Determine the [x, y] coordinate at the center of the cell enclosing the given text.  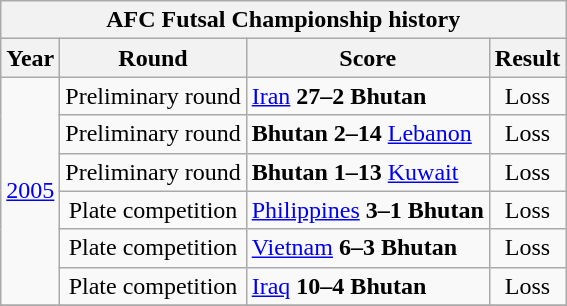
AFC Futsal Championship history [284, 20]
Iran 27–2 Bhutan [368, 96]
Bhutan 1–13 Kuwait [368, 172]
Round [153, 58]
2005 [30, 191]
Iraq 10–4 Bhutan [368, 286]
Vietnam 6–3 Bhutan [368, 248]
Result [527, 58]
Philippines 3–1 Bhutan [368, 210]
Year [30, 58]
Score [368, 58]
Bhutan 2–14 Lebanon [368, 134]
